Output the [x, y] coordinate of the center of the cell containing the given text.  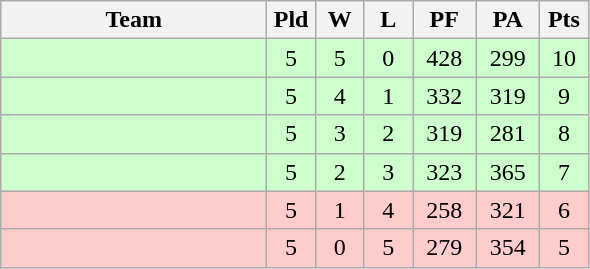
PA [508, 20]
299 [508, 58]
10 [564, 58]
323 [444, 172]
354 [508, 248]
279 [444, 248]
Pld [292, 20]
PF [444, 20]
428 [444, 58]
8 [564, 134]
7 [564, 172]
6 [564, 210]
W [340, 20]
281 [508, 134]
Team [134, 20]
Pts [564, 20]
9 [564, 96]
L [388, 20]
321 [508, 210]
258 [444, 210]
365 [508, 172]
332 [444, 96]
